Return [x, y] of the center of cell containing provided text 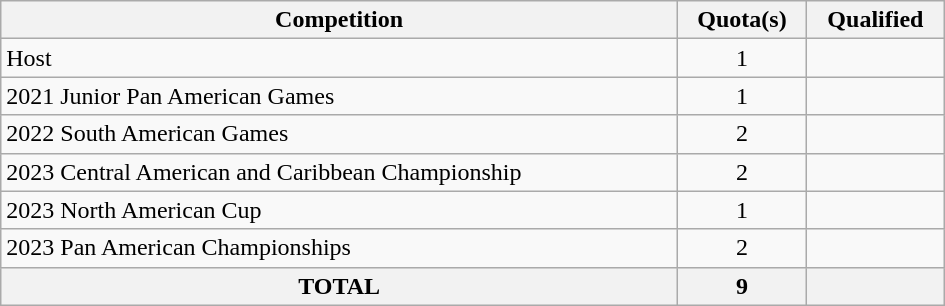
2023 North American Cup [340, 210]
Qualified [876, 20]
2023 Pan American Championships [340, 248]
TOTAL [340, 286]
2023 Central American and Caribbean Championship [340, 172]
2022 South American Games [340, 134]
Host [340, 58]
Quota(s) [742, 20]
9 [742, 286]
2021 Junior Pan American Games [340, 96]
Competition [340, 20]
